Return (x, y) of the center of cell containing provided text 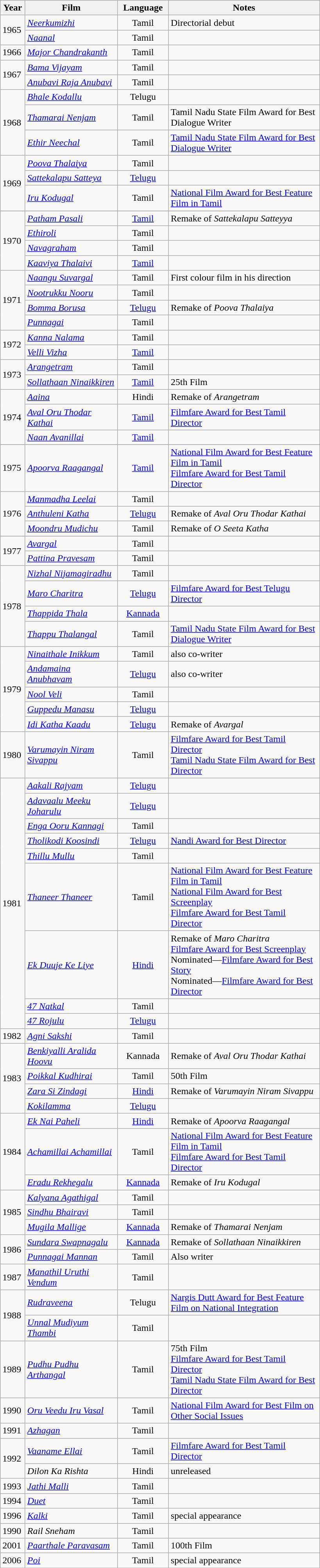
Nargis Dutt Award for Best Feature Film on National Integration (244, 1302)
Remake of Avargal (244, 724)
1984 (13, 1151)
Year (13, 8)
Adavaalu Meeku Joharulu (71, 805)
Paarthale Paravasam (71, 1546)
Tholikodi Koosindi (71, 841)
75th FilmFilmfare Award for Best Tamil DirectorTamil Nadu State Film Award for Best Director (244, 1369)
Major Chandrakanth (71, 52)
Thamarai Nenjam (71, 117)
Punnagai Mannan (71, 1257)
Thappu Thalangal (71, 634)
Guppedu Manasu (71, 709)
Mugila Mallige (71, 1227)
1979 (13, 689)
Ethir Neechal (71, 142)
1965 (13, 30)
Manathil Uruthi Vendum (71, 1277)
1980 (13, 754)
1966 (13, 52)
Maro Charitra (71, 593)
Ek Nai Paheli (71, 1121)
1975 (13, 468)
Thaneer Thaneer (71, 897)
1967 (13, 75)
2001 (13, 1546)
Moondru Mudichu (71, 529)
1981 (13, 903)
Enga Ooru Kannagi (71, 826)
1987 (13, 1277)
47 Natkal (71, 1006)
Naangu Suvargal (71, 278)
Kokilamma (71, 1106)
Agni Sakshi (71, 1036)
Aval Oru Thodar Kathai (71, 417)
Nizhal Nijamagiradhu (71, 573)
Film (71, 8)
1976 (13, 514)
47 Rojulu (71, 1021)
1982 (13, 1036)
Kalyana Agathigal (71, 1197)
Neerkumizhi (71, 23)
Thillu Mullu (71, 856)
Unnal Mudiyum Thambi (71, 1328)
Achamillai Achamillai (71, 1151)
1993 (13, 1486)
Kanna Nalama (71, 337)
Patham Pasali (71, 218)
1989 (13, 1369)
1988 (13, 1315)
Apoorva Raagangal (71, 468)
Sattekalapu Satteya (71, 178)
1983 (13, 1078)
Thappida Thala (71, 614)
Rail Sneham (71, 1530)
Vaaname Ellai (71, 1451)
Filmfare Award for Best Telugu Director (244, 593)
1994 (13, 1501)
Azhagan (71, 1431)
Remake of O Seeta Katha (244, 529)
1968 (13, 122)
Language (143, 8)
National Film Award for Best Feature Film in TamilNational Film Award for Best ScreenplayFilmfare Award for Best Tamil Director (244, 897)
Sollathaan Ninaikkiren (71, 382)
Oru Veedu Iru Vasal (71, 1410)
Benkiyalli Aralida Hoovu (71, 1056)
Iru Kodugal (71, 198)
Remake of Iru Kodugal (244, 1182)
1969 (13, 183)
1996 (13, 1516)
Poikkal Kudhirai (71, 1076)
Navagraham (71, 248)
Remake of Maro CharitraFilmfare Award for Best ScreenplayNominated—Filmfare Award for Best StoryNominated—Filmfare Award for Best Director (244, 965)
Also writer (244, 1257)
Naan Avanillai (71, 437)
1978 (13, 606)
Bomma Borusa (71, 308)
Notes (244, 8)
Manmadha Leelai (71, 499)
Rudraveena (71, 1302)
1971 (13, 300)
Sundara Swapnagalu (71, 1242)
1992 (13, 1458)
Dilon Ka Rishta (71, 1471)
1970 (13, 240)
1977 (13, 551)
Punnagai (71, 322)
Filmfare Award for Best Tamil DirectorTamil Nadu State Film Award for Best Director (244, 754)
National Film Award for Best Feature Film in Tamil (244, 198)
Andamaina Anubhavam (71, 674)
Arangetram (71, 367)
National Film Award for Best Film on Other Social Issues (244, 1410)
Kaaviya Thalaivi (71, 263)
unreleased (244, 1471)
Directorial debut (244, 23)
1986 (13, 1249)
Remake of Apoorva Raagangal (244, 1121)
Bama Vijayam (71, 67)
1972 (13, 345)
50th Film (244, 1076)
1973 (13, 374)
Poi (71, 1561)
Remake of Poova Thalaiya (244, 308)
1985 (13, 1212)
Jathi Malli (71, 1486)
Pudhu Pudhu Arthangal (71, 1369)
1974 (13, 417)
Varumayin Niram Sivappu (71, 754)
Nandi Award for Best Director (244, 841)
Remake of Arangetram (244, 397)
First colour film in his direction (244, 278)
Kalki (71, 1516)
Idi Katha Kaadu (71, 724)
Poova Thalaiya (71, 163)
Nootrukku Nooru (71, 293)
Remake of Sollathaan Ninaikkiren (244, 1242)
Ethiroli (71, 233)
Ek Duuje Ke Liye (71, 965)
1991 (13, 1431)
Velli Vizha (71, 352)
Pattina Pravesam (71, 558)
Avargal (71, 544)
Eradu Rekhegalu (71, 1182)
Aaina (71, 397)
Sindhu Bhairavi (71, 1212)
Remake of Varumayin Niram Sivappu (244, 1091)
100th Film (244, 1546)
Naanal (71, 38)
Anubavi Raja Anubavi (71, 82)
25th Film (244, 382)
Zara Si Zindagi (71, 1091)
Bhale Kodallu (71, 97)
Remake of Sattekalapu Satteyya (244, 218)
Aakali Rajyam (71, 785)
Anthuleni Katha (71, 514)
Ninaithale Inikkum (71, 654)
Remake of Thamarai Nenjam (244, 1227)
2006 (13, 1561)
Duet (71, 1501)
Nool Veli (71, 694)
